For the text-containing cell, return its midpoint in (X, Y) coordinate format. 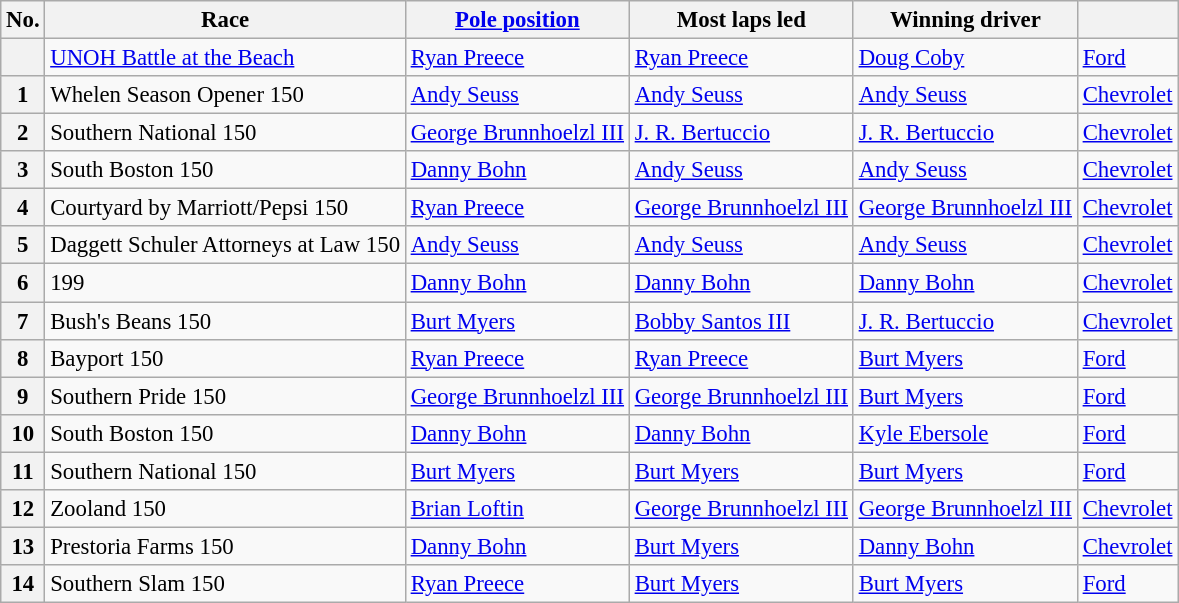
12 (23, 509)
Most laps led (741, 20)
Whelen Season Opener 150 (225, 95)
UNOH Battle at the Beach (225, 58)
199 (225, 283)
Zooland 150 (225, 509)
Bush's Beans 150 (225, 321)
No. (23, 20)
Pole position (517, 20)
Winning driver (965, 20)
7 (23, 321)
11 (23, 471)
Prestoria Farms 150 (225, 546)
Kyle Ebersole (965, 433)
8 (23, 358)
10 (23, 433)
6 (23, 283)
Doug Coby (965, 58)
Bayport 150 (225, 358)
4 (23, 208)
2 (23, 133)
Southern Slam 150 (225, 584)
14 (23, 584)
13 (23, 546)
Courtyard by Marriott/Pepsi 150 (225, 208)
Daggett Schuler Attorneys at Law 150 (225, 245)
Bobby Santos III (741, 321)
3 (23, 170)
5 (23, 245)
1 (23, 95)
Brian Loftin (517, 509)
Southern Pride 150 (225, 396)
9 (23, 396)
Race (225, 20)
